Locate the cell with the specified text and output its (X, Y) center coordinate. 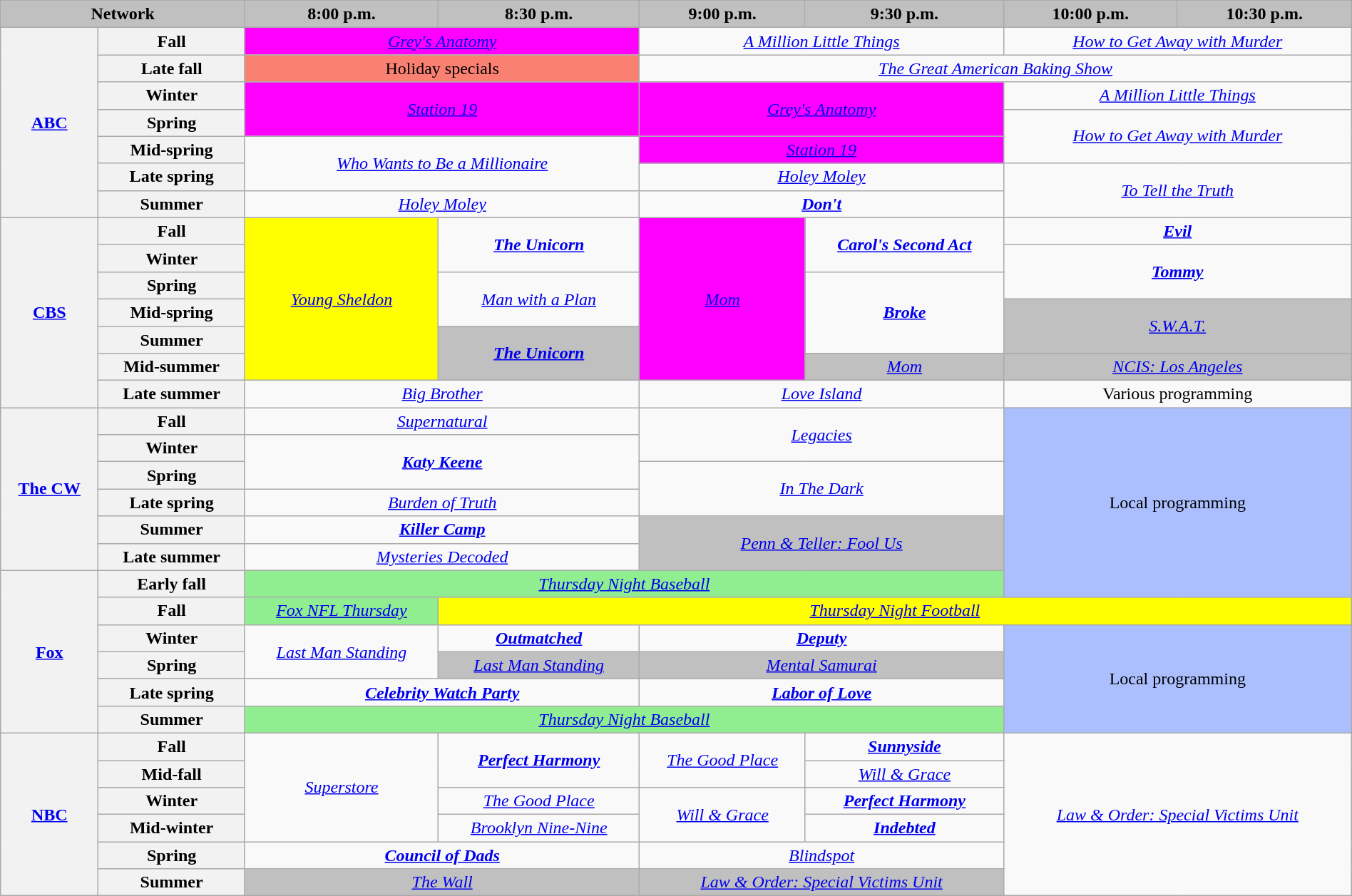
Sunnyside (904, 746)
10:00 p.m. (1090, 14)
Supernatural (442, 421)
9:00 p.m. (723, 14)
Council of Dads (442, 855)
Labor of Love (821, 692)
The CW (50, 489)
Katy Keene (442, 462)
Deputy (821, 638)
Mysteries Decoded (442, 557)
Holiday specials (442, 68)
Legacies (821, 435)
S.W.A.T. (1177, 326)
Various programming (1177, 394)
9:30 p.m. (904, 14)
Don't (821, 204)
Broke (904, 312)
10:30 p.m. (1264, 14)
Fox NFL Thursday (341, 611)
Killer Camp (442, 530)
8:00 p.m. (341, 14)
To Tell the Truth (1177, 190)
Celebrity Watch Party (442, 692)
Fox (50, 652)
The Wall (442, 882)
Network (123, 14)
Brooklyn Nine-Nine (538, 828)
Mid-fall (172, 773)
Man with a Plan (538, 299)
Thursday Night Football (894, 611)
CBS (50, 312)
Early fall (172, 584)
The Great American Baking Show (995, 68)
Outmatched (538, 638)
NCIS: Los Angeles (1177, 367)
Mid-summer (172, 367)
Tommy (1177, 272)
Blindspot (821, 855)
Mental Samurai (821, 665)
Young Sheldon (341, 299)
Evil (1177, 231)
Who Wants to Be a Millionaire (442, 163)
In The Dark (821, 489)
Carol's Second Act (904, 244)
Penn & Teller: Fool Us (821, 543)
Indebted (904, 828)
Burden of Truth (442, 503)
Superstore (341, 787)
Mid-winter (172, 828)
Big Brother (442, 394)
Late fall (172, 68)
ABC (50, 123)
Love Island (821, 394)
8:30 p.m. (538, 14)
NBC (50, 814)
